Return the [x, y] coordinate for the center point of the cell that contains the specified text.  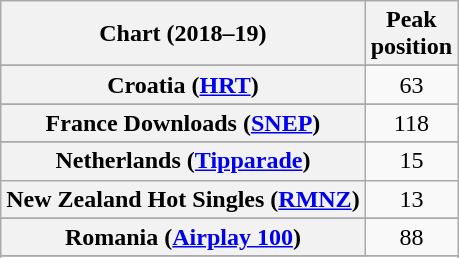
France Downloads (SNEP) [183, 123]
88 [411, 237]
Netherlands (Tipparade) [183, 161]
15 [411, 161]
63 [411, 85]
Chart (2018–19) [183, 34]
Peak position [411, 34]
13 [411, 199]
Romania (Airplay 100) [183, 237]
Croatia (HRT) [183, 85]
118 [411, 123]
New Zealand Hot Singles (RMNZ) [183, 199]
